Locate the cell with the specified text and output its [x, y] center coordinate. 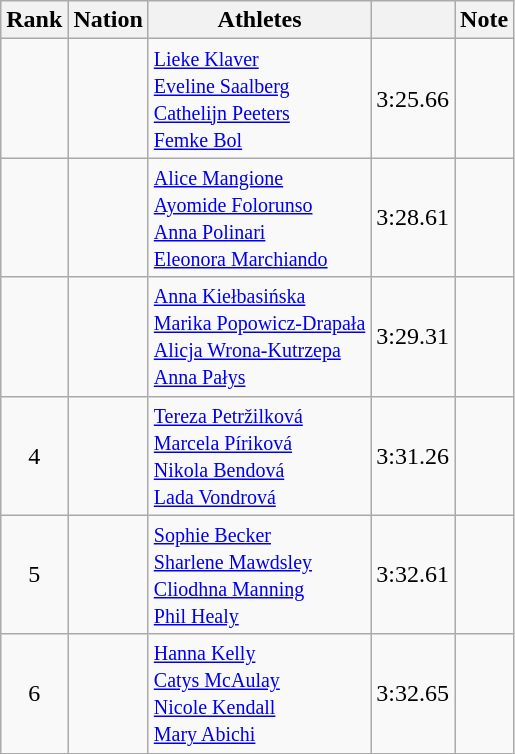
Note [484, 20]
Anna KiełbasińskaMarika Popowicz-DrapałaAlicja Wrona-KutrzepaAnna Pałys [260, 336]
3:32.61 [413, 574]
3:28.61 [413, 218]
3:25.66 [413, 98]
Sophie BeckerSharlene MawdsleyCliodhna ManningPhil Healy [260, 574]
3:29.31 [413, 336]
Rank [34, 20]
Tereza PetržilkováMarcela PírikováNikola BendováLada Vondrová [260, 456]
Nation [108, 20]
4 [34, 456]
Lieke KlaverEveline SaalbergCathelijn PeetersFemke Bol [260, 98]
3:31.26 [413, 456]
5 [34, 574]
3:32.65 [413, 694]
Alice MangioneAyomide FolorunsoAnna PolinariEleonora Marchiando [260, 218]
6 [34, 694]
Athletes [260, 20]
Hanna KellyCatys McAulayNicole KendallMary Abichi [260, 694]
